Locate the cell with the specified text and output its [X, Y] center coordinate. 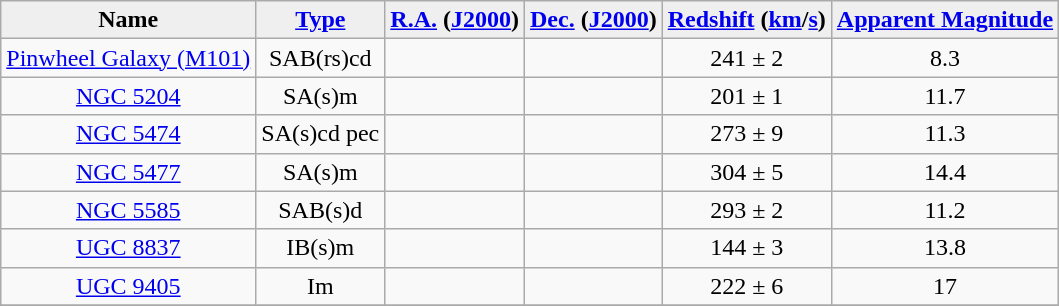
304 ± 5 [746, 172]
SAB(s)d [320, 210]
11.7 [944, 96]
UGC 8837 [128, 248]
241 ± 2 [746, 58]
NGC 5204 [128, 96]
17 [944, 286]
11.2 [944, 210]
Name [128, 20]
NGC 5585 [128, 210]
Redshift (km/s) [746, 20]
Apparent Magnitude [944, 20]
Im [320, 286]
SA(s)cd pec [320, 134]
Dec. (J2000) [594, 20]
14.4 [944, 172]
IB(s)m [320, 248]
Type [320, 20]
UGC 9405 [128, 286]
NGC 5474 [128, 134]
11.3 [944, 134]
222 ± 6 [746, 286]
SAB(rs)cd [320, 58]
13.8 [944, 248]
201 ± 1 [746, 96]
293 ± 2 [746, 210]
Pinwheel Galaxy (M101) [128, 58]
R.A. (J2000) [455, 20]
273 ± 9 [746, 134]
8.3 [944, 58]
NGC 5477 [128, 172]
144 ± 3 [746, 248]
